Identify which cell holds the provided text, then report its [x, y] central coordinate. 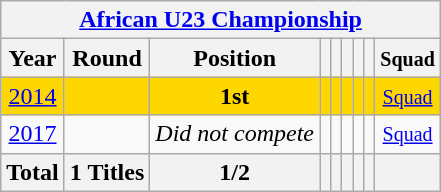
Did not compete [235, 134]
Position [235, 58]
Round [107, 58]
African U23 Championship [221, 20]
1 Titles [107, 172]
1st [235, 96]
2014 [33, 96]
1/2 [235, 172]
Total [33, 172]
2017 [33, 134]
Year [33, 58]
